Search for the cell housing the specified text and yield its [x, y] center coordinate. 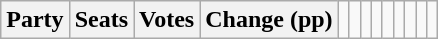
Change (pp) [269, 20]
Seats [101, 20]
Votes [167, 20]
Party [35, 20]
